Determine the (X, Y) coordinate at the center of the cell enclosing the given text.  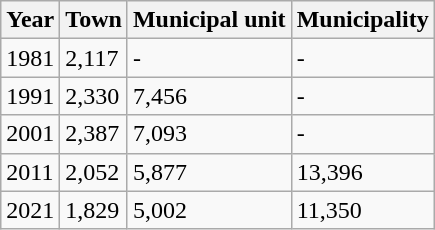
1991 (30, 96)
2021 (30, 210)
Municipality (362, 20)
Town (94, 20)
5,877 (209, 172)
2,387 (94, 134)
1981 (30, 58)
5,002 (209, 210)
1,829 (94, 210)
7,456 (209, 96)
2,330 (94, 96)
13,396 (362, 172)
2,052 (94, 172)
11,350 (362, 210)
2001 (30, 134)
2,117 (94, 58)
Municipal unit (209, 20)
7,093 (209, 134)
Year (30, 20)
2011 (30, 172)
